Search for the cell housing the specified text and yield its [x, y] center coordinate. 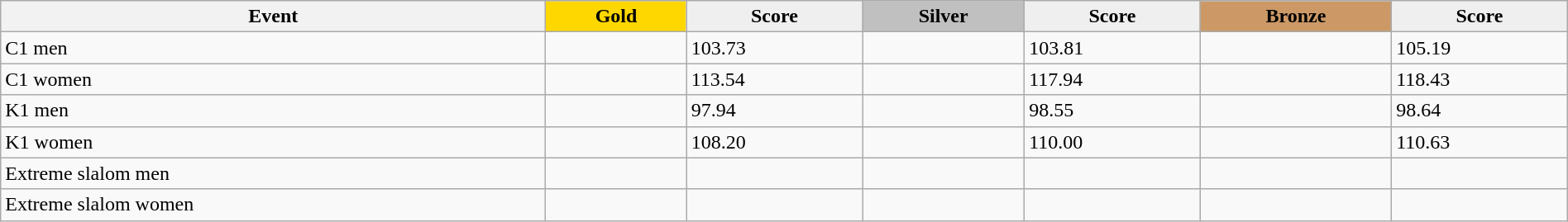
118.43 [1480, 79]
117.94 [1113, 79]
Extreme slalom men [273, 173]
105.19 [1480, 48]
98.64 [1480, 111]
Gold [616, 17]
C1 women [273, 79]
C1 men [273, 48]
Silver [944, 17]
98.55 [1113, 111]
108.20 [774, 142]
Event [273, 17]
Extreme slalom women [273, 205]
Bronze [1296, 17]
113.54 [774, 79]
110.00 [1113, 142]
K1 women [273, 142]
97.94 [774, 111]
110.63 [1480, 142]
103.73 [774, 48]
103.81 [1113, 48]
K1 men [273, 111]
